Locate the cell with the specified text and output its (x, y) center coordinate. 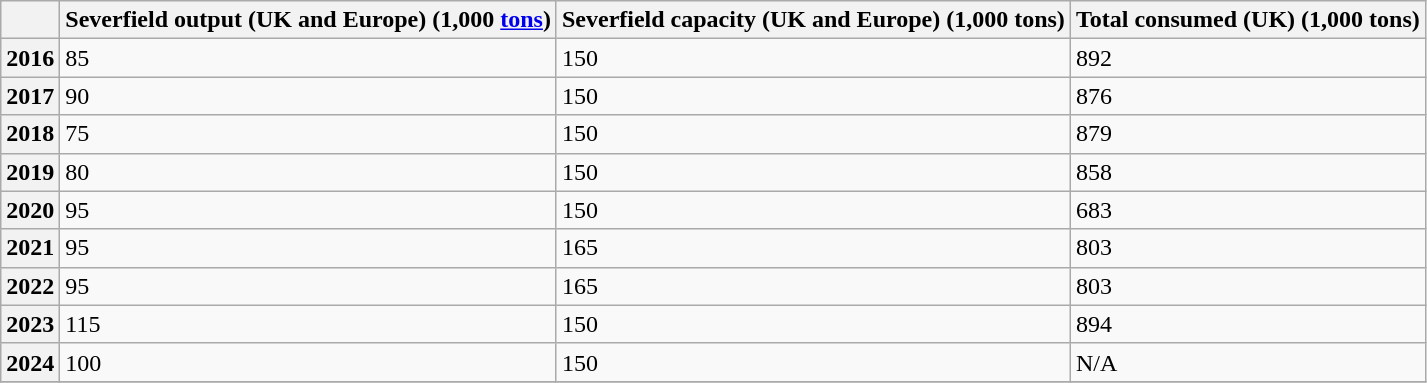
2016 (30, 58)
2023 (30, 324)
858 (1248, 172)
2018 (30, 134)
N/A (1248, 362)
2022 (30, 286)
683 (1248, 210)
80 (308, 172)
Total consumed (UK) (1,000 tons) (1248, 20)
90 (308, 96)
2020 (30, 210)
879 (1248, 134)
876 (1248, 96)
2017 (30, 96)
115 (308, 324)
894 (1248, 324)
2024 (30, 362)
Severfield capacity (UK and Europe) (1,000 tons) (813, 20)
2021 (30, 248)
85 (308, 58)
75 (308, 134)
100 (308, 362)
2019 (30, 172)
Severfield output (UK and Europe) (1,000 tons) (308, 20)
892 (1248, 58)
